Find where the given text appears and provide that cell's center as [x, y] coordinate. 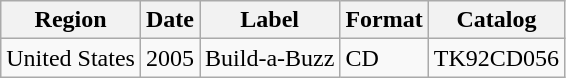
TK92CD056 [496, 58]
Build-a-Buzz [270, 58]
2005 [170, 58]
Date [170, 20]
CD [384, 58]
Catalog [496, 20]
Format [384, 20]
Region [71, 20]
Label [270, 20]
United States [71, 58]
